Return the [x, y] coordinate for the center point of the cell that contains the specified text.  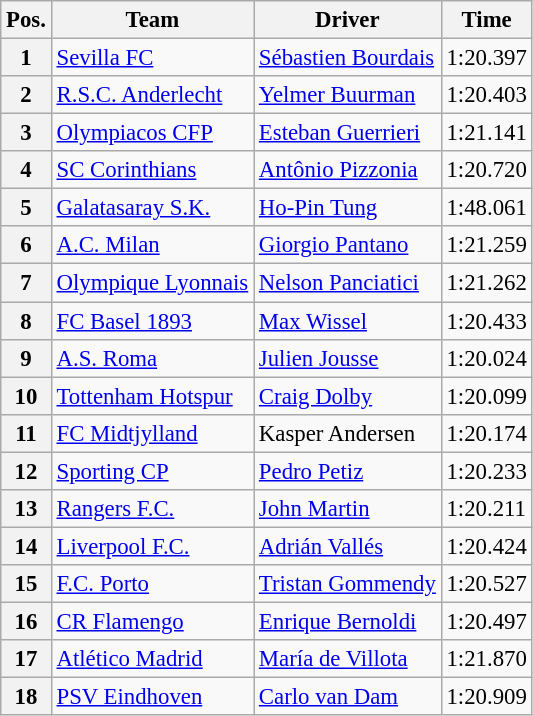
14 [26, 546]
1:20.909 [486, 697]
Ho-Pin Tung [348, 208]
Sébastien Bourdais [348, 58]
CR Flamengo [152, 621]
Giorgio Pantano [348, 245]
12 [26, 471]
5 [26, 208]
15 [26, 584]
1:20.527 [486, 584]
1:21.870 [486, 659]
10 [26, 396]
18 [26, 697]
Driver [348, 20]
Sevilla FC [152, 58]
Galatasaray S.K. [152, 208]
Pedro Petiz [348, 471]
Rangers F.C. [152, 509]
1:20.024 [486, 358]
7 [26, 283]
1:20.497 [486, 621]
Kasper Andersen [348, 433]
17 [26, 659]
R.S.C. Anderlecht [152, 95]
Antônio Pizzonia [348, 170]
1:20.720 [486, 170]
Max Wissel [348, 321]
Esteban Guerrieri [348, 133]
SC Corinthians [152, 170]
1:20.403 [486, 95]
4 [26, 170]
FC Midtjylland [152, 433]
Carlo van Dam [348, 697]
Tottenham Hotspur [152, 396]
Liverpool F.C. [152, 546]
1:20.233 [486, 471]
1:20.099 [486, 396]
11 [26, 433]
Team [152, 20]
1 [26, 58]
1:21.259 [486, 245]
A.S. Roma [152, 358]
6 [26, 245]
1:20.397 [486, 58]
FC Basel 1893 [152, 321]
13 [26, 509]
16 [26, 621]
Olympique Lyonnais [152, 283]
Olympiacos CFP [152, 133]
Sporting CP [152, 471]
1:48.061 [486, 208]
Nelson Panciatici [348, 283]
John Martin [348, 509]
1:20.211 [486, 509]
1:20.433 [486, 321]
1:21.262 [486, 283]
1:20.174 [486, 433]
F.C. Porto [152, 584]
Enrique Bernoldi [348, 621]
Atlético Madrid [152, 659]
9 [26, 358]
Tristan Gommendy [348, 584]
2 [26, 95]
Julien Jousse [348, 358]
Craig Dolby [348, 396]
PSV Eindhoven [152, 697]
A.C. Milan [152, 245]
Yelmer Buurman [348, 95]
3 [26, 133]
1:20.424 [486, 546]
8 [26, 321]
Adrián Vallés [348, 546]
María de Villota [348, 659]
Time [486, 20]
1:21.141 [486, 133]
Pos. [26, 20]
